Output the (x, y) coordinate of the center of the cell containing the given text.  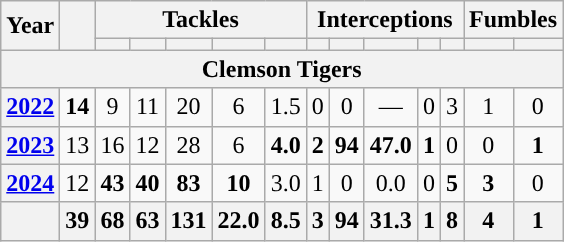
22.0 (238, 221)
Clemson Tigers (282, 69)
63 (148, 221)
4 (489, 221)
4.0 (286, 145)
5 (452, 183)
2023 (30, 145)
2022 (30, 107)
1.5 (286, 107)
31.3 (390, 221)
8.5 (286, 221)
13 (78, 145)
131 (188, 221)
8 (452, 221)
Fumbles (514, 20)
11 (148, 107)
43 (112, 183)
Interceptions (384, 20)
83 (188, 183)
9 (112, 107)
Year (30, 26)
16 (112, 145)
2024 (30, 183)
10 (238, 183)
47.0 (390, 145)
39 (78, 221)
2 (318, 145)
40 (148, 183)
68 (112, 221)
0.0 (390, 183)
Tackles (200, 20)
— (390, 107)
28 (188, 145)
20 (188, 107)
14 (78, 107)
3.0 (286, 183)
